Provide the [x, y] coordinate of the cell's center where the given text is located.  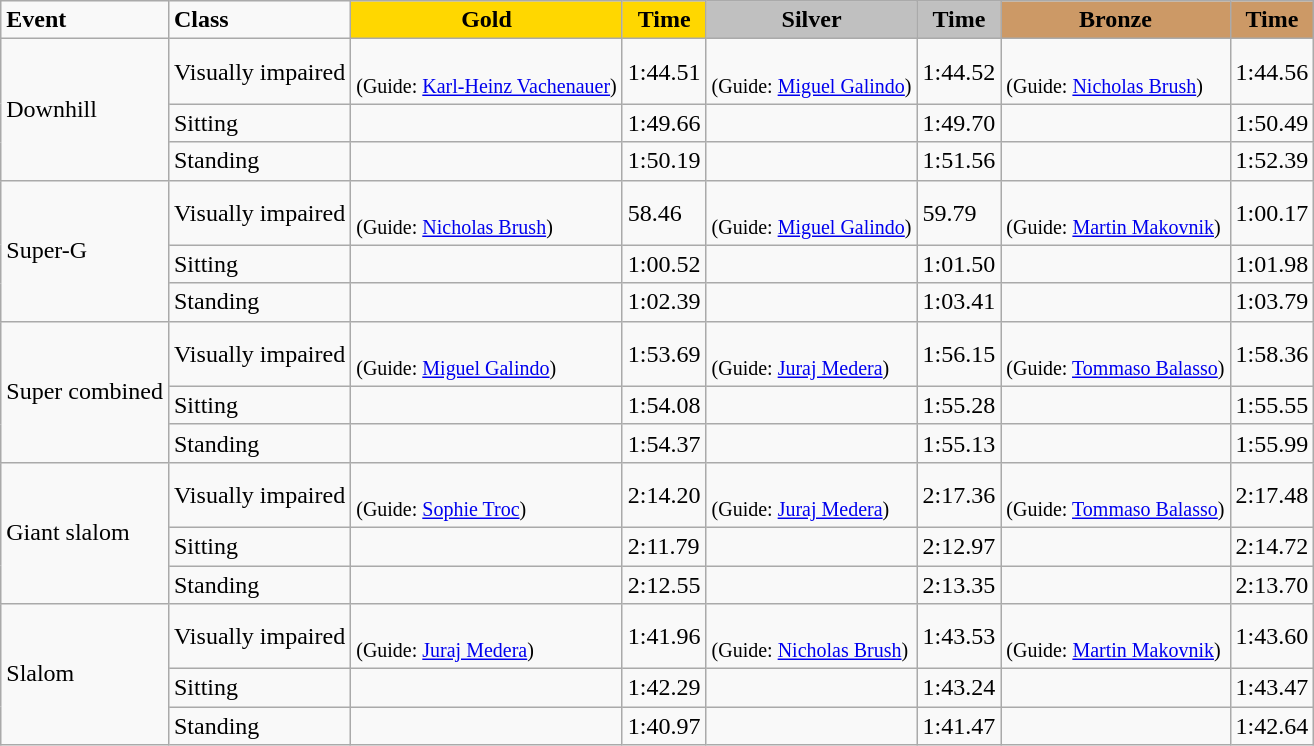
2:14.20 [664, 494]
1:43.24 [959, 688]
(Guide: Karl-Heinz Vachenauer) [487, 72]
1:44.51 [664, 72]
1:49.66 [664, 123]
1:44.52 [959, 72]
1:00.17 [1272, 212]
Slalom [85, 674]
Class [259, 20]
1:02.39 [664, 302]
2:13.35 [959, 585]
Bronze [1116, 20]
1:55.13 [959, 443]
1:43.47 [1272, 688]
Downhill [85, 110]
1:54.08 [664, 405]
1:49.70 [959, 123]
Super combined [85, 392]
Super-G [85, 250]
2:14.72 [1272, 546]
1:50.19 [664, 161]
2:12.55 [664, 585]
1:01.50 [959, 264]
1:52.39 [1272, 161]
1:58.36 [1272, 354]
2:17.48 [1272, 494]
Event [85, 20]
58.46 [664, 212]
1:01.98 [1272, 264]
1:00.52 [664, 264]
1:41.96 [664, 636]
1:40.97 [664, 726]
1:42.64 [1272, 726]
1:44.56 [1272, 72]
59.79 [959, 212]
1:55.99 [1272, 443]
1:03.79 [1272, 302]
2:17.36 [959, 494]
1:55.55 [1272, 405]
1:03.41 [959, 302]
1:53.69 [664, 354]
1:55.28 [959, 405]
1:50.49 [1272, 123]
1:43.53 [959, 636]
Silver [812, 20]
1:51.56 [959, 161]
1:41.47 [959, 726]
1:43.60 [1272, 636]
Gold [487, 20]
1:54.37 [664, 443]
2:13.70 [1272, 585]
Giant slalom [85, 532]
2:11.79 [664, 546]
2:12.97 [959, 546]
1:56.15 [959, 354]
(Guide: Sophie Troc) [487, 494]
1:42.29 [664, 688]
